Capture the cell that displays the provided text and extract its [x, y] central coordinate. 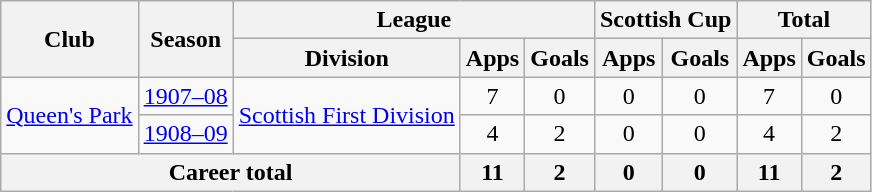
Scottish Cup [665, 20]
Total [804, 20]
League [414, 20]
1908–09 [186, 134]
Queen's Park [70, 115]
Club [70, 39]
Season [186, 39]
Scottish First Division [346, 115]
Career total [231, 172]
Division [346, 58]
1907–08 [186, 96]
